Detect which cell encompasses the target text, then output its (X, Y) center coordinate. 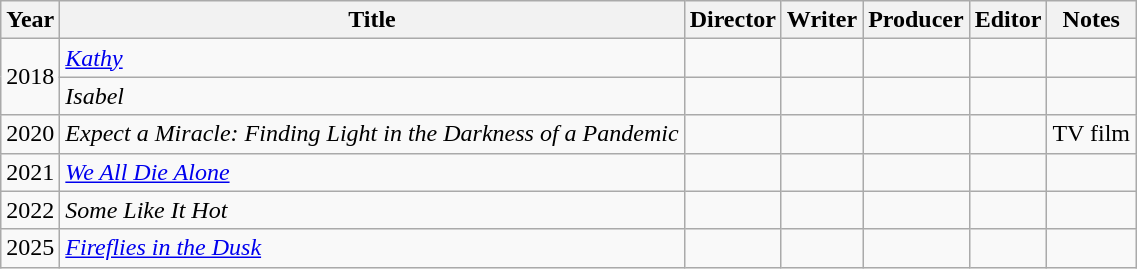
2025 (30, 248)
Kathy (372, 58)
2021 (30, 172)
2020 (30, 134)
Director (732, 20)
TV film (1092, 134)
Title (372, 20)
Notes (1092, 20)
Isabel (372, 96)
Fireflies in the Dusk (372, 248)
Year (30, 20)
Editor (1008, 20)
Writer (822, 20)
2018 (30, 77)
Expect a Miracle: Finding Light in the Darkness of a Pandemic (372, 134)
Some Like It Hot (372, 210)
Producer (916, 20)
We All Die Alone (372, 172)
2022 (30, 210)
